Identify which cell holds the provided text, then report its (X, Y) central coordinate. 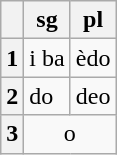
i ba (47, 58)
deo (93, 96)
sg (47, 20)
3 (12, 134)
èdo (93, 58)
2 (12, 96)
1 (12, 58)
o (70, 134)
pl (93, 20)
do (47, 96)
